Scan for the cell matching the given text and deliver its [X, Y] coordinate at center. 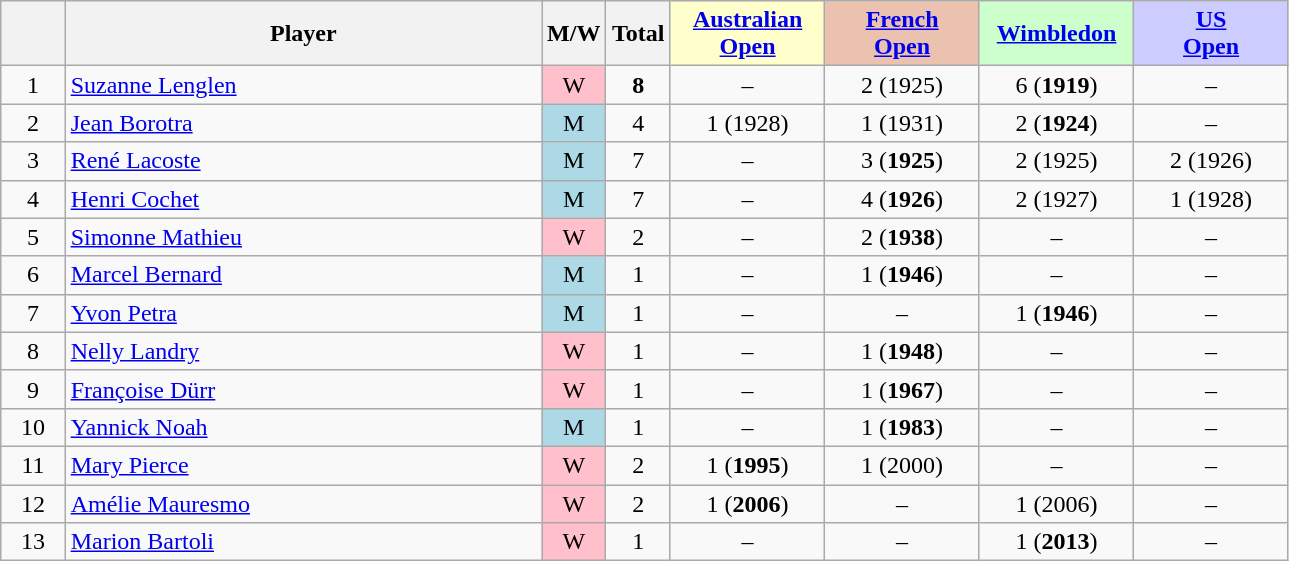
2 (1926) [1212, 161]
13 [33, 542]
Mary Pierce [303, 465]
1 (2000) [902, 465]
Simonne Mathieu [303, 237]
6 (1919) [1056, 85]
Nelly Landry [303, 351]
1 (1931) [902, 123]
11 [33, 465]
6 [33, 275]
Yvon Petra [303, 313]
12 [33, 503]
Wimbledon [1056, 34]
3 (1925) [902, 161]
3 [33, 161]
5 [33, 237]
9 [33, 389]
Total [638, 34]
M/W [574, 34]
1 (2013) [1056, 542]
Player [303, 34]
Amélie Mauresmo [303, 503]
Marcel Bernard [303, 275]
French Open [902, 34]
1 (1983) [902, 427]
René Lacoste [303, 161]
2 (1924) [1056, 123]
Australian Open [747, 34]
Yannick Noah [303, 427]
US Open [1212, 34]
1 (1967) [902, 389]
Françoise Dürr [303, 389]
Henri Cochet [303, 199]
Jean Borotra [303, 123]
Marion Bartoli [303, 542]
4 (1926) [902, 199]
1 (1948) [902, 351]
2 (1927) [1056, 199]
2 (1938) [902, 237]
Suzanne Lenglen [303, 85]
10 [33, 427]
1 (1995) [747, 465]
